Provide the [x, y] coordinate of the cell's center where the given text is located.  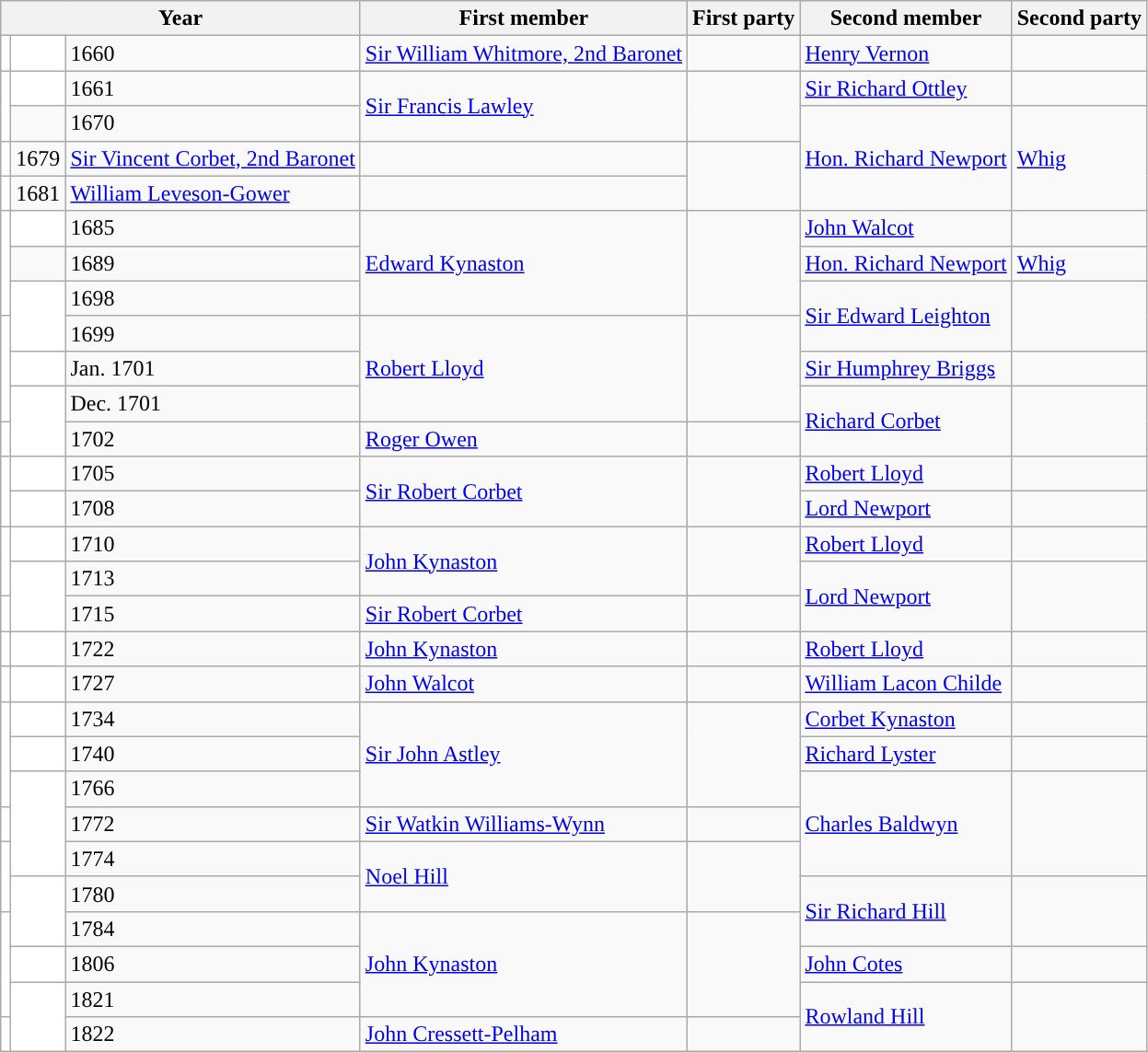
First member [523, 18]
Second party [1079, 18]
1740 [213, 754]
Second member [906, 18]
Dec. 1701 [213, 403]
First party [744, 18]
1766 [213, 789]
1660 [213, 53]
1713 [213, 579]
Sir Richard Ottley [906, 88]
Noel Hill [523, 876]
1715 [213, 614]
Sir Edward Leighton [906, 316]
Sir John Astley [523, 754]
1821 [213, 999]
1780 [213, 894]
Edward Kynaston [523, 263]
Richard Corbet [906, 421]
Rowland Hill [906, 1016]
1734 [213, 719]
1661 [213, 88]
1670 [213, 123]
1685 [213, 228]
1679 [39, 158]
1702 [213, 439]
Corbet Kynaston [906, 719]
Jan. 1701 [213, 368]
Sir Humphrey Briggs [906, 368]
Roger Owen [523, 439]
Sir Richard Hill [906, 911]
Charles Baldwyn [906, 824]
Sir William Whitmore, 2nd Baronet [523, 53]
1710 [213, 544]
John Cotes [906, 964]
William Lacon Childe [906, 684]
1698 [213, 298]
1699 [213, 333]
1806 [213, 964]
Richard Lyster [906, 754]
1784 [213, 929]
1722 [213, 649]
1822 [213, 1035]
Sir Watkin Williams-Wynn [523, 824]
1689 [213, 263]
1681 [39, 193]
Year [180, 18]
1708 [213, 509]
1705 [213, 474]
Henry Vernon [906, 53]
1772 [213, 824]
1774 [213, 859]
William Leveson-Gower [213, 193]
Sir Francis Lawley [523, 106]
John Cressett-Pelham [523, 1035]
1727 [213, 684]
Sir Vincent Corbet, 2nd Baronet [213, 158]
